Scan for the cell matching the given text and deliver its [x, y] coordinate at center. 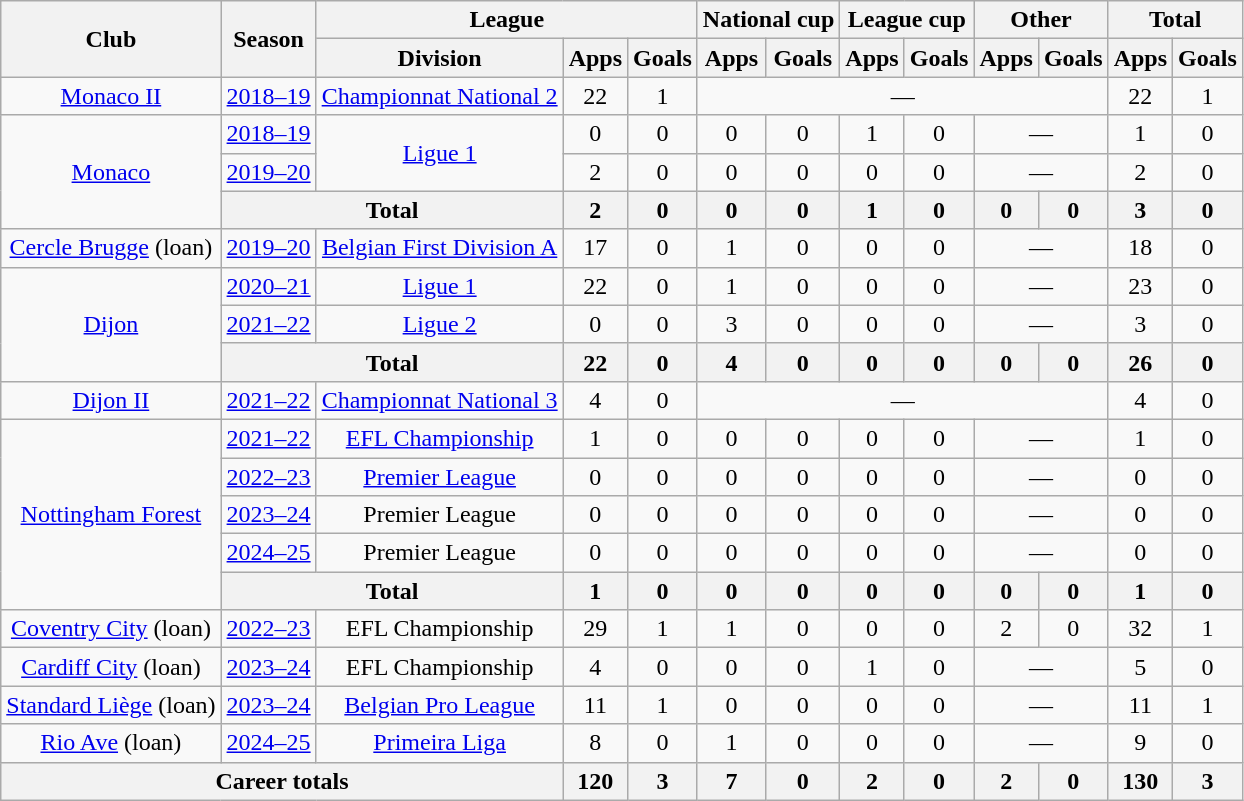
130 [1140, 781]
Ligue 2 [440, 324]
26 [1140, 362]
Rio Ave (loan) [111, 743]
Monaco [111, 172]
8 [595, 743]
Other [1041, 20]
Championnat National 2 [440, 96]
9 [1140, 743]
Cercle Brugge (loan) [111, 248]
Season [268, 39]
Dijon II [111, 400]
17 [595, 248]
National cup [768, 20]
Championnat National 3 [440, 400]
120 [595, 781]
Primeira Liga [440, 743]
Monaco II [111, 96]
Club [111, 39]
18 [1140, 248]
League [506, 20]
Division [440, 58]
Nottingham Forest [111, 514]
Standard Liège (loan) [111, 705]
Cardiff City (loan) [111, 667]
Belgian Pro League [440, 705]
32 [1140, 629]
2020–21 [268, 286]
7 [731, 781]
Belgian First Division A [440, 248]
Coventry City (loan) [111, 629]
Career totals [282, 781]
League cup [907, 20]
5 [1140, 667]
29 [595, 629]
Dijon [111, 324]
23 [1140, 286]
